Locate the cell with the specified text and output its [x, y] center coordinate. 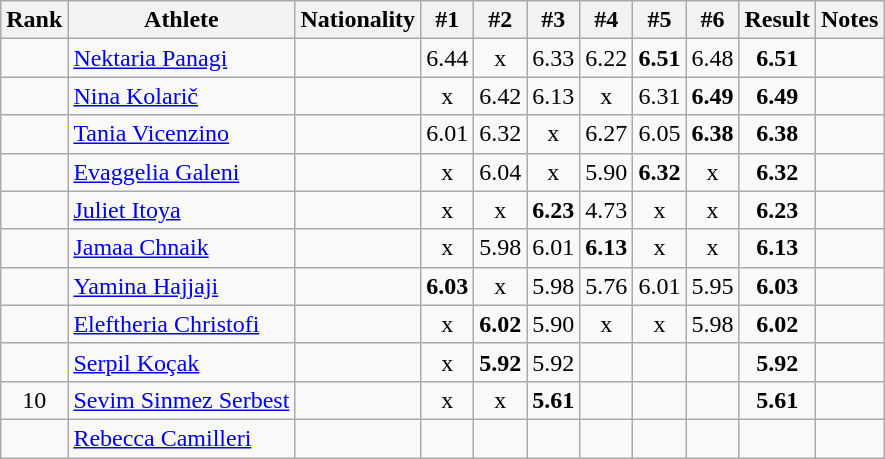
4.73 [606, 210]
#2 [500, 20]
#5 [660, 20]
Rank [34, 20]
#4 [606, 20]
Notes [849, 20]
6.33 [554, 58]
Juliet Itoya [182, 210]
Yamina Hajjaji [182, 286]
Evaggelia Galeni [182, 172]
6.31 [660, 96]
5.76 [606, 286]
6.04 [500, 172]
Rebecca Camilleri [182, 438]
5.95 [712, 286]
6.05 [660, 134]
Athlete [182, 20]
#6 [712, 20]
6.42 [500, 96]
Result [777, 20]
Nektaria Panagi [182, 58]
Nina Kolarič [182, 96]
Eleftheria Christofi [182, 324]
Sevim Sinmez Serbest [182, 400]
Nationality [358, 20]
6.22 [606, 58]
6.48 [712, 58]
Tania Vicenzino [182, 134]
Serpil Koçak [182, 362]
Jamaa Chnaik [182, 248]
6.44 [448, 58]
10 [34, 400]
6.27 [606, 134]
#1 [448, 20]
#3 [554, 20]
